Detect which cell encompasses the target text, then output its [x, y] center coordinate. 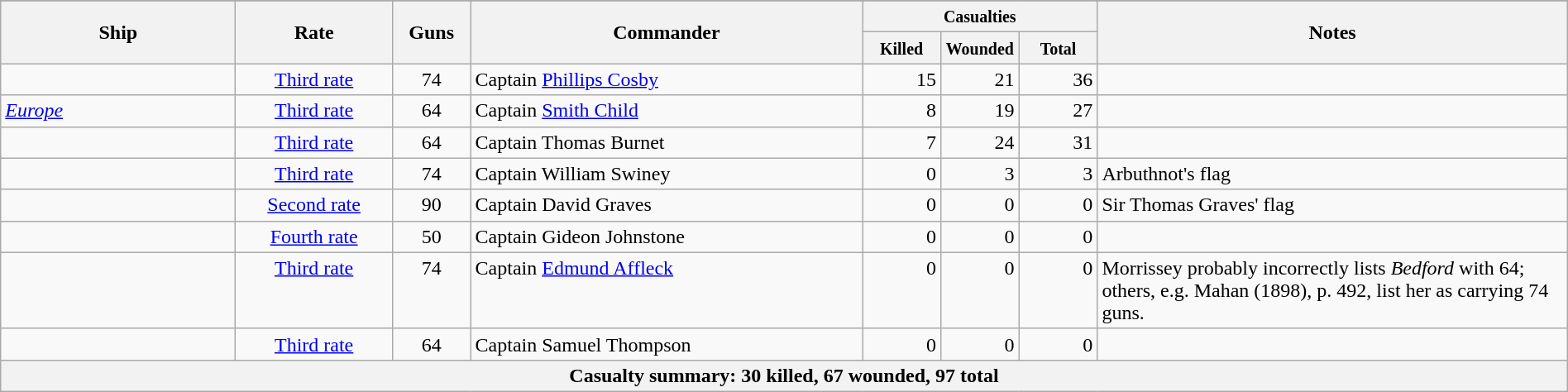
19 [979, 111]
Fourth rate [314, 237]
7 [901, 142]
90 [432, 205]
Captain Thomas Burnet [667, 142]
Killed [901, 48]
Wounded [979, 48]
21 [979, 79]
Arbuthnot's flag [1332, 174]
Notes [1332, 32]
Captain Edmund Affleck [667, 290]
Captain William Swiney [667, 174]
15 [901, 79]
27 [1059, 111]
Total [1059, 48]
Ship [118, 32]
36 [1059, 79]
Morrissey probably incorrectly lists Bedford with 64; others, e.g. Mahan (1898), p. 492, list her as carrying 74 guns. [1332, 290]
Captain David Graves [667, 205]
8 [901, 111]
Second rate [314, 205]
Sir Thomas Graves' flag [1332, 205]
Captain Phillips Cosby [667, 79]
Europe [118, 111]
Captain Gideon Johnstone [667, 237]
Commander [667, 32]
Casualty summary: 30 killed, 67 wounded, 97 total [784, 375]
31 [1059, 142]
Rate [314, 32]
50 [432, 237]
Captain Samuel Thompson [667, 344]
Captain Smith Child [667, 111]
Guns [432, 32]
24 [979, 142]
Casualties [980, 17]
